Scan for the cell matching the given text and deliver its (x, y) coordinate at center. 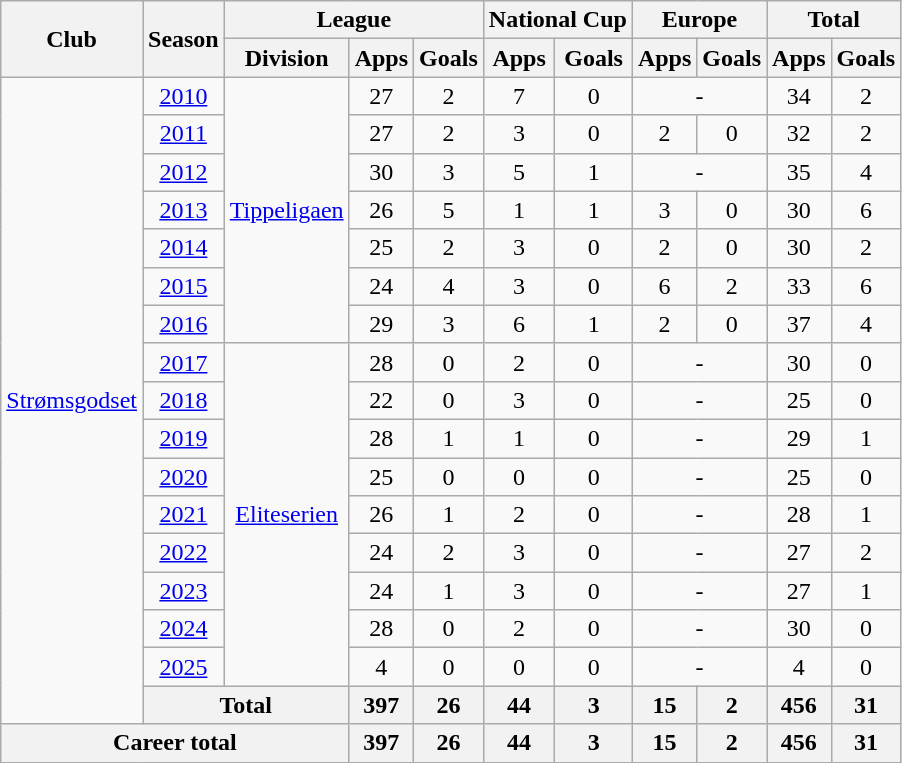
37 (799, 324)
2020 (183, 477)
Strømsgodset (72, 400)
33 (799, 286)
2023 (183, 591)
2022 (183, 553)
34 (799, 96)
2017 (183, 362)
2010 (183, 96)
2021 (183, 515)
2019 (183, 438)
2018 (183, 400)
2011 (183, 134)
Career total (175, 743)
32 (799, 134)
Division (286, 58)
2024 (183, 629)
Eliteserien (286, 514)
Tippeligaen (286, 210)
2016 (183, 324)
2015 (183, 286)
2013 (183, 210)
Club (72, 39)
2012 (183, 172)
7 (519, 96)
Europe (699, 20)
National Cup (558, 20)
2025 (183, 667)
2014 (183, 248)
Season (183, 39)
22 (381, 400)
35 (799, 172)
League (354, 20)
